Provide the (x, y) coordinate of the cell's center where the given text is located.  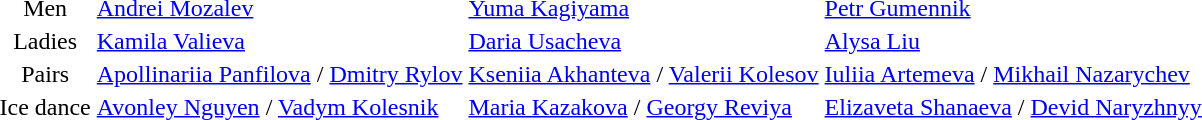
Kamila Valieva (280, 41)
Daria Usacheva (644, 41)
Apollinariia Panfilova / Dmitry Rylov (280, 74)
Kseniia Akhanteva / Valerii Kolesov (644, 74)
